From the cell containing the given text, extract its center point as [x, y] coordinate. 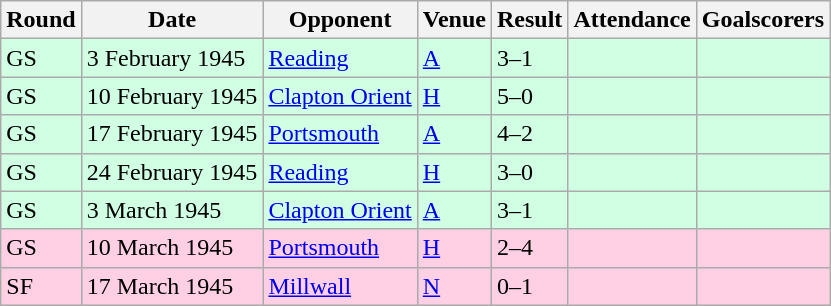
Millwall [340, 286]
Venue [454, 20]
2–4 [529, 248]
24 February 1945 [172, 172]
17 February 1945 [172, 134]
Date [172, 20]
10 March 1945 [172, 248]
Opponent [340, 20]
3 February 1945 [172, 58]
Attendance [632, 20]
Round [41, 20]
3 March 1945 [172, 210]
10 February 1945 [172, 96]
0–1 [529, 286]
4–2 [529, 134]
17 March 1945 [172, 286]
Result [529, 20]
5–0 [529, 96]
Goalscorers [762, 20]
SF [41, 286]
3–0 [529, 172]
N [454, 286]
